Detect which cell encompasses the target text, then output its [x, y] center coordinate. 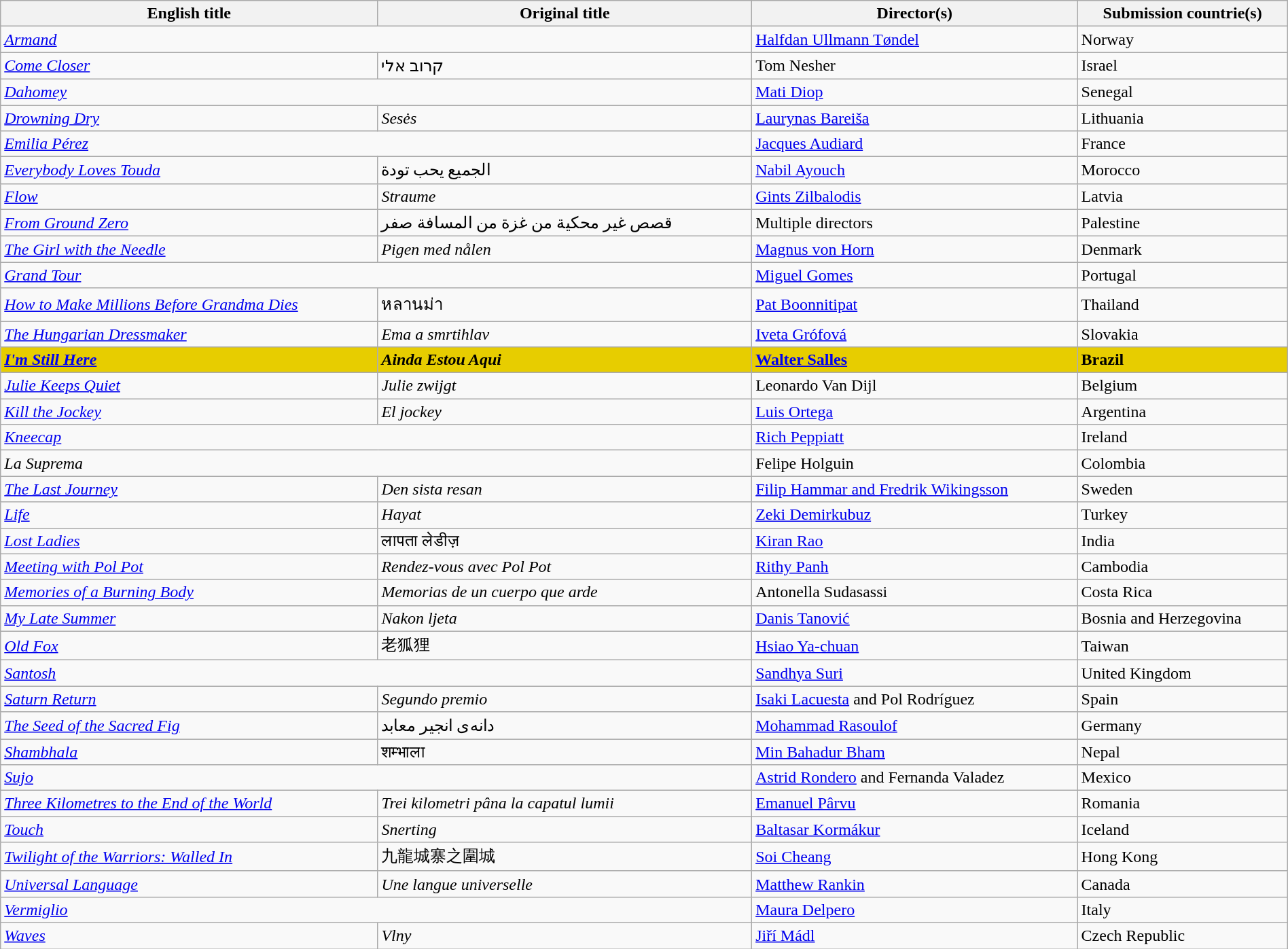
Costa Rica [1182, 592]
Sandhya Suri [914, 673]
Mati Diop [914, 92]
Memories of a Burning Body [189, 592]
Iveta Grófová [914, 334]
Colombia [1182, 463]
Lithuania [1182, 118]
Luis Ortega [914, 412]
Drowning Dry [189, 118]
Iceland [1182, 829]
الجميع يحب تودة [565, 171]
Tom Nesher [914, 66]
Latvia [1182, 196]
หลานม่า [565, 304]
Walter Salles [914, 360]
Nabil Ayouch [914, 171]
Morocco [1182, 171]
Maura Delpero [914, 910]
Italy [1182, 910]
Jiří Mádl [914, 935]
Julie Keeps Quiet [189, 386]
The Hungarian Dressmaker [189, 334]
Lost Ladies [189, 541]
Vlny [565, 935]
I'm Still Here [189, 360]
Universal Language [189, 884]
Magnus von Horn [914, 249]
Sesės [565, 118]
Ema a smrtihlav [565, 334]
Halfdan Ullmann Tøndel [914, 39]
Nakon ljeta [565, 618]
Slovakia [1182, 334]
Danis Tanović [914, 618]
Segundo premio [565, 699]
The Seed of the Sacred Fig [189, 726]
Submission countrie(s) [1182, 14]
Romania [1182, 804]
Old Fox [189, 645]
My Late Summer [189, 618]
लापता लेडीज़ [565, 541]
Leonardo Van Dijl [914, 386]
English title [189, 14]
Emanuel Pârvu [914, 804]
Twilight of the Warriors: Walled In [189, 857]
Soi Cheang [914, 857]
Trei kilometri pâna la capatul lumii [565, 804]
Filip Hammar and Fredrik Wikingsson [914, 489]
Santosh [376, 673]
Argentina [1182, 412]
Armand [376, 39]
Kneecap [376, 437]
Antonella Sudasassi [914, 592]
Ainda Estou Aqui [565, 360]
Rich Peppiatt [914, 437]
九龍城寨之圍城 [565, 857]
Cambodia [1182, 567]
Shambhala [189, 752]
Emilia Pérez [376, 144]
Sujo [376, 778]
Hong Kong [1182, 857]
Belgium [1182, 386]
Waves [189, 935]
Three Kilometres to the End of the World [189, 804]
Germany [1182, 726]
Original title [565, 14]
Jacques Audiard [914, 144]
Rendez-vous avec Pol Pot [565, 567]
Bosnia and Herzegovina [1182, 618]
Touch [189, 829]
Sweden [1182, 489]
Straume [565, 196]
Astrid Rondero and Fernanda Valadez [914, 778]
Dahomey [376, 92]
How to Make Millions Before Grandma Dies [189, 304]
शम्भाला [565, 752]
Palestine [1182, 223]
Hsiao Ya-chuan [914, 645]
Felipe Holguin [914, 463]
Denmark [1182, 249]
Laurynas Bareiša [914, 118]
Memorias de un cuerpo que arde [565, 592]
France [1182, 144]
Den sista resan [565, 489]
Everybody Loves Touda [189, 171]
The Last Journey [189, 489]
La Suprema [376, 463]
Kill the Jockey [189, 412]
Kiran Rao [914, 541]
Mexico [1182, 778]
Matthew Rankin [914, 884]
Israel [1182, 66]
Pat Boonnitipat [914, 304]
Norway [1182, 39]
El jockey [565, 412]
Flow [189, 196]
Julie zwijgt [565, 386]
Brazil [1182, 360]
From Ground Zero [189, 223]
Canada [1182, 884]
قصص غير محكية من غزة من المسافة صفر [565, 223]
United Kingdom [1182, 673]
Min Bahadur Bham [914, 752]
Life [189, 515]
Turkey [1182, 515]
Senegal [1182, 92]
Come Closer [189, 66]
Isaki Lacuesta and Pol Rodríguez [914, 699]
India [1182, 541]
老狐狸 [565, 645]
Director(s) [914, 14]
Portugal [1182, 275]
Ireland [1182, 437]
Baltasar Kormákur [914, 829]
Taiwan [1182, 645]
The Girl with the Needle [189, 249]
Snerting [565, 829]
Thailand [1182, 304]
Zeki Demirkubuz [914, 515]
Pigen med nålen [565, 249]
קרוב אלי [565, 66]
Miguel Gomes [914, 275]
Meeting with Pol Pot [189, 567]
Saturn Return [189, 699]
Rithy Panh [914, 567]
Grand Tour [376, 275]
Mohammad Rasoulof [914, 726]
Une langue universelle [565, 884]
Vermiglio [376, 910]
دانه‌ی انجیر معابد [565, 726]
Czech Republic [1182, 935]
Gints Zilbalodis [914, 196]
Nepal [1182, 752]
Hayat [565, 515]
Multiple directors [914, 223]
Spain [1182, 699]
